Locate the cell with the specified text and output its [x, y] center coordinate. 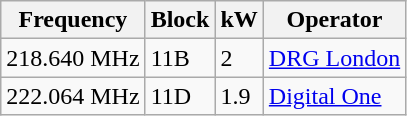
Block [180, 20]
222.064 MHz [73, 96]
Frequency [73, 20]
11B [180, 58]
DRG London [334, 58]
Operator [334, 20]
kW [239, 20]
1.9 [239, 96]
11D [180, 96]
2 [239, 58]
218.640 MHz [73, 58]
Digital One [334, 96]
